For the text-containing cell, return its midpoint in (x, y) coordinate format. 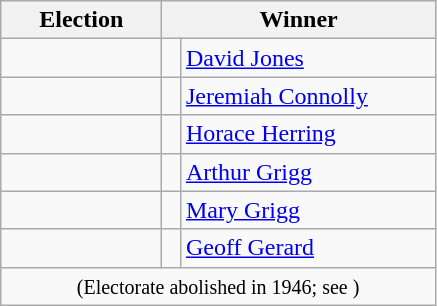
Horace Herring (308, 134)
Winner (299, 20)
Geoff Gerard (308, 248)
Election (82, 20)
Jeremiah Connolly (308, 96)
David Jones (308, 58)
Mary Grigg (308, 210)
Arthur Grigg (308, 172)
(Electorate abolished in 1946; see ) (218, 286)
